Extract the (x, y) coordinate from the center of the cell holding the provided text.  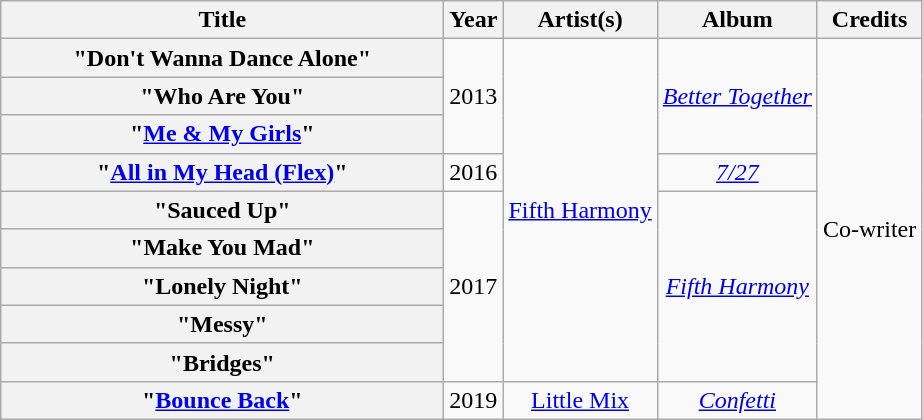
Year (474, 20)
"All in My Head (Flex)" (222, 172)
"Who Are You" (222, 96)
Co-writer (869, 230)
"Me & My Girls" (222, 134)
Artist(s) (580, 20)
Confetti (737, 400)
Little Mix (580, 400)
2019 (474, 400)
"Lonely Night" (222, 286)
7/27 (737, 172)
Credits (869, 20)
"Bounce Back" (222, 400)
2017 (474, 286)
"Sauced Up" (222, 210)
"Messy" (222, 324)
Album (737, 20)
Better Together (737, 96)
"Don't Wanna Dance Alone" (222, 58)
Title (222, 20)
2013 (474, 96)
"Bridges" (222, 362)
2016 (474, 172)
"Make You Mad" (222, 248)
